Search for the cell housing the specified text and yield its [x, y] center coordinate. 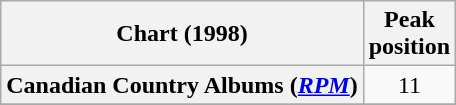
Chart (1998) [182, 34]
Peak position [409, 34]
11 [409, 85]
Canadian Country Albums (RPM) [182, 85]
